Return the (X, Y) coordinate for the center point of the cell that contains the specified text.  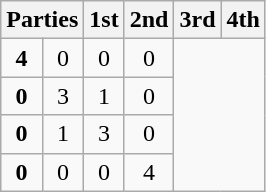
3rd (198, 20)
1st (104, 20)
Parties (42, 20)
4th (243, 20)
2nd (149, 20)
